Detect which cell encompasses the target text, then output its [x, y] center coordinate. 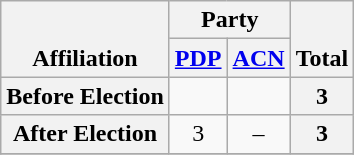
Before Election [86, 96]
ACN [258, 58]
PDP [198, 58]
Total [322, 39]
– [258, 134]
Affiliation [86, 39]
Party [230, 20]
After Election [86, 134]
